Output the (x, y) coordinate of the center of the cell containing the given text.  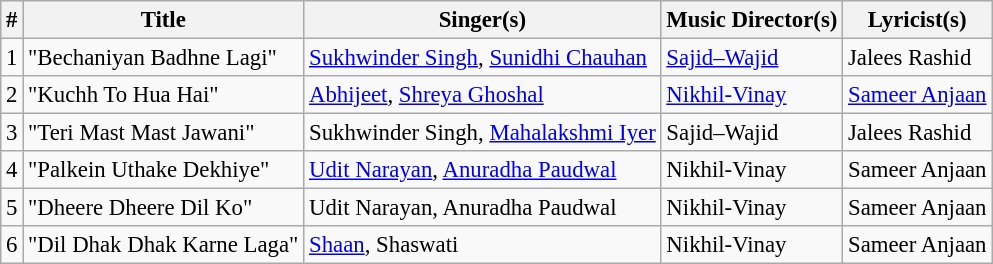
Sukhwinder Singh, Sunidhi Chauhan (482, 58)
1 (12, 58)
Lyricist(s) (918, 20)
Sukhwinder Singh, Mahalakshmi Iyer (482, 133)
Shaan, Shaswati (482, 245)
"Kuchh To Hua Hai" (164, 95)
Abhijeet, Shreya Ghoshal (482, 95)
"Palkein Uthake Dekhiye" (164, 170)
6 (12, 245)
# (12, 20)
"Dheere Dheere Dil Ko" (164, 208)
2 (12, 95)
Music Director(s) (752, 20)
"Dil Dhak Dhak Karne Laga" (164, 245)
4 (12, 170)
Title (164, 20)
5 (12, 208)
Singer(s) (482, 20)
"Bechaniyan Badhne Lagi" (164, 58)
"Teri Mast Mast Jawani" (164, 133)
3 (12, 133)
